Detect which cell encompasses the target text, then output its [x, y] center coordinate. 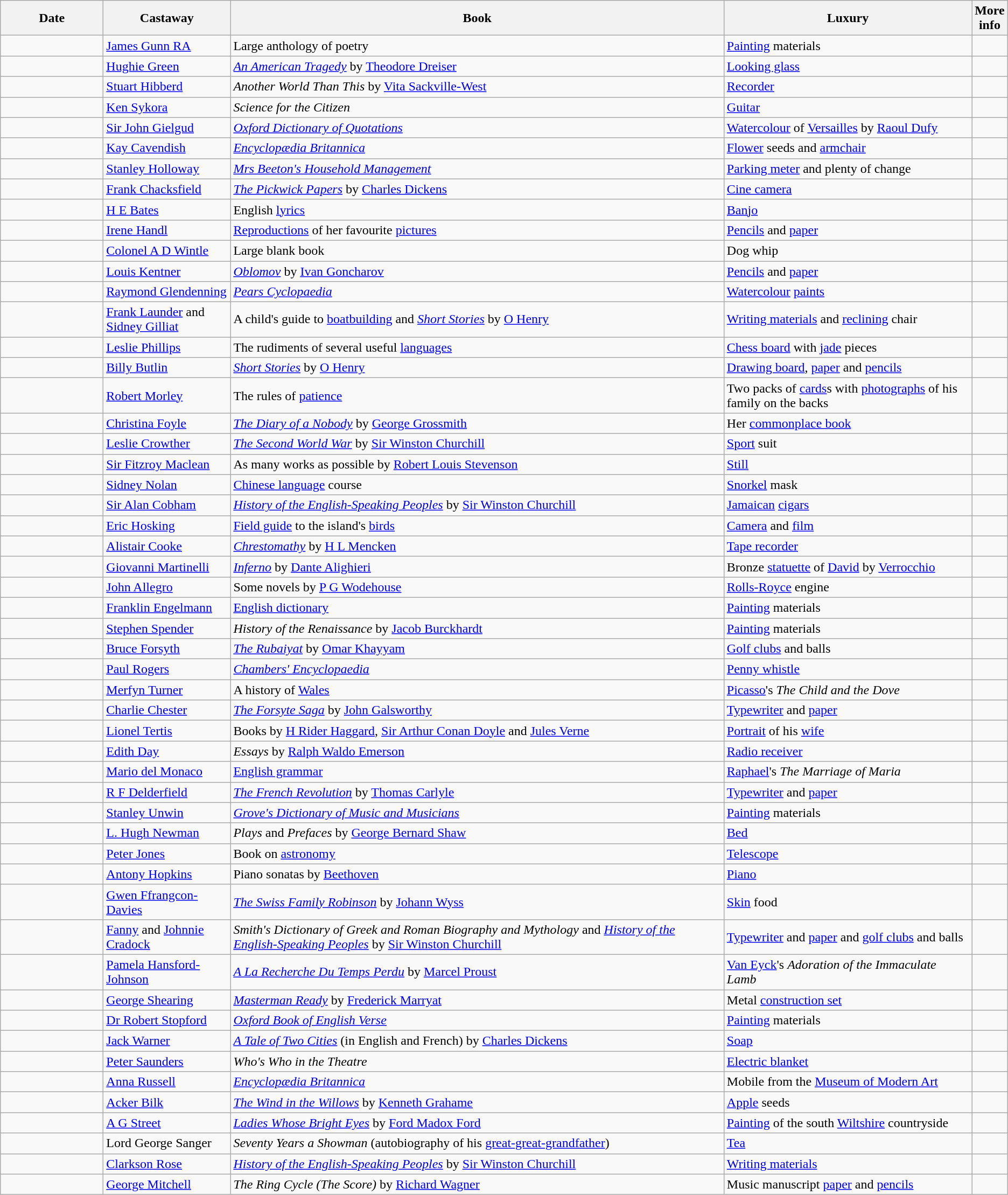
Chrestomathy by H L Mencken [477, 546]
Field guide to the island's birds [477, 526]
Smith's Dictionary of Greek and Roman Biography and Mythology and History of the English-Speaking Peoples by Sir Winston Churchill [477, 937]
Sir Alan Cobham [167, 505]
Piano sonatas by Beethoven [477, 874]
Seventy Years a Showman (autobiography of his great-great-grandfather) [477, 1143]
Writing materials [848, 1164]
Plays and Prefaces by George Bernard Shaw [477, 833]
Raphael's The Marriage of Maria [848, 772]
Merfyn Turner [167, 690]
English dictionary [477, 607]
Sir Fitzroy Maclean [167, 464]
Large anthology of poetry [477, 46]
Charlie Chester [167, 710]
Peter Saunders [167, 1061]
Stanley Unwin [167, 813]
Short Stories by O Henry [477, 368]
Large blank book [477, 250]
Snorkel mask [848, 485]
Leslie Phillips [167, 347]
Dog whip [848, 250]
Picasso's The Child and the Dove [848, 690]
Some novels by P G Wodehouse [477, 587]
English lyrics [477, 209]
Pamela Hansford-Johnson [167, 972]
Fanny and Johnnie Cradock [167, 937]
Franklin Engelmann [167, 607]
Paul Rogers [167, 669]
Oxford Dictionary of Quotations [477, 128]
Kay Cavendish [167, 148]
A Tale of Two Cities (in English and French) by Charles Dickens [477, 1041]
George Mitchell [167, 1184]
Bruce Forsyth [167, 649]
Mrs Beeton's Household Management [477, 169]
Eric Hosking [167, 526]
Bronze statuette of David by Verrocchio [848, 567]
Date [52, 18]
The Pickwick Papers by Charles Dickens [477, 189]
Oxford Book of English Verse [477, 1021]
Ken Sykora [167, 107]
The Ring Cycle (The Score) by Richard Wagner [477, 1184]
Music manuscript paper and pencils [848, 1184]
Tape recorder [848, 546]
Jamaican cigars [848, 505]
Book on astronomy [477, 854]
James Gunn RA [167, 46]
Electric blanket [848, 1061]
Inferno by Dante Alighieri [477, 567]
Watercolour paints [848, 292]
Book [477, 18]
A G Street [167, 1123]
Anna Russell [167, 1082]
Pears Cyclopaedia [477, 292]
Drawing board, paper and pencils [848, 368]
Frank Launder and Sidney Gilliat [167, 320]
Chinese language course [477, 485]
Stanley Holloway [167, 169]
Painting of the south Wiltshire countryside [848, 1123]
Acker Bilk [167, 1102]
Grove's Dictionary of Music and Musicians [477, 813]
John Allegro [167, 587]
Another World Than This by Vita Sackville-West [477, 87]
Telescope [848, 854]
Writing materials and reclining chair [848, 320]
The Swiss Family Robinson by Johann Wyss [477, 902]
Piano [848, 874]
Skin food [848, 902]
Apple seeds [848, 1102]
Masterman Ready by Frederick Marryat [477, 1000]
Parking meter and plenty of change [848, 169]
Sir John Gielgud [167, 128]
As many works as possible by Robert Louis Stevenson [477, 464]
Luxury [848, 18]
Sidney Nolan [167, 485]
Mobile from the Museum of Modern Art [848, 1082]
Castaway [167, 18]
Ladies Whose Bright Eyes by Ford Madox Ford [477, 1123]
Golf clubs and balls [848, 649]
The Rubaiyat by Omar Khayyam [477, 649]
Colonel A D Wintle [167, 250]
Lord George Sanger [167, 1143]
Books by H Rider Haggard, Sir Arthur Conan Doyle and Jules Verne [477, 731]
Soap [848, 1041]
Tea [848, 1143]
Flower seeds and armchair [848, 148]
Louis Kentner [167, 271]
A La Recherche Du Temps Perdu by Marcel Proust [477, 972]
The French Revolution by Thomas Carlyle [477, 792]
Radio receiver [848, 751]
Still [848, 464]
The rules of patience [477, 395]
Alistair Cooke [167, 546]
Two packs of cardss with photographs of his family on the backs [848, 395]
Oblomov by Ivan Goncharov [477, 271]
Mario del Monaco [167, 772]
An American Tragedy by Theodore Dreiser [477, 66]
The Diary of a Nobody by George Grossmith [477, 423]
Robert Morley [167, 395]
Penny whistle [848, 669]
Lionel Tertis [167, 731]
The Second World War by Sir Winston Churchill [477, 444]
Dr Robert Stopford [167, 1021]
Banjo [848, 209]
Essays by Ralph Waldo Emerson [477, 751]
Gwen Ffrangcon-Davies [167, 902]
Raymond Glendenning [167, 292]
Science for the Citizen [477, 107]
Edith Day [167, 751]
Stuart Hibberd [167, 87]
Hughie Green [167, 66]
Clarkson Rose [167, 1164]
H E Bates [167, 209]
English grammar [477, 772]
Leslie Crowther [167, 444]
Looking glass [848, 66]
Irene Handl [167, 230]
Billy Butlin [167, 368]
Van Eyck's Adoration of the Immaculate Lamb [848, 972]
Rolls-Royce engine [848, 587]
L. Hugh Newman [167, 833]
Camera and film [848, 526]
Who's Who in the Theatre [477, 1061]
Frank Chacksfield [167, 189]
Sport suit [848, 444]
Cine camera [848, 189]
Christina Foyle [167, 423]
History of the Renaissance by Jacob Burckhardt [477, 628]
Moreinfo [990, 18]
The rudiments of several useful languages [477, 347]
Guitar [848, 107]
Peter Jones [167, 854]
Metal construction set [848, 1000]
Stephen Spender [167, 628]
Watercolour of Versailles by Raoul Dufy [848, 128]
Giovanni Martinelli [167, 567]
Chess board with jade pieces [848, 347]
Typewriter and paper and golf clubs and balls [848, 937]
A child's guide to boatbuilding and Short Stories by O Henry [477, 320]
The Forsyte Saga by John Galsworthy [477, 710]
George Shearing [167, 1000]
Her commonplace book [848, 423]
Bed [848, 833]
Chambers' Encyclopaedia [477, 669]
A history of Wales [477, 690]
Antony Hopkins [167, 874]
The Wind in the Willows by Kenneth Grahame [477, 1102]
Portrait of his wife [848, 731]
Reproductions of her favourite pictures [477, 230]
R F Delderfield [167, 792]
Recorder [848, 87]
Jack Warner [167, 1041]
